Return (X, Y) of the center of cell containing provided text 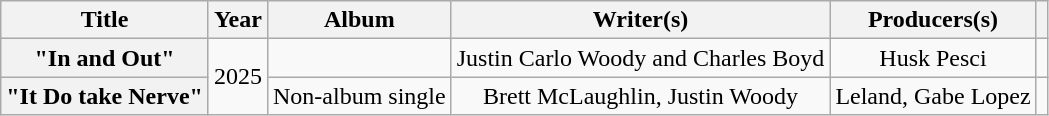
Producers(s) (933, 20)
"In and Out" (105, 58)
2025 (238, 77)
Title (105, 20)
Leland, Gabe Lopez (933, 96)
Non-album single (359, 96)
Album (359, 20)
Husk Pesci (933, 58)
Brett McLaughlin, Justin Woody (640, 96)
Justin Carlo Woody and Charles Boyd (640, 58)
Writer(s) (640, 20)
Year (238, 20)
"It Do take Nerve" (105, 96)
